Find where the given text appears and provide that cell's center as (x, y) coordinate. 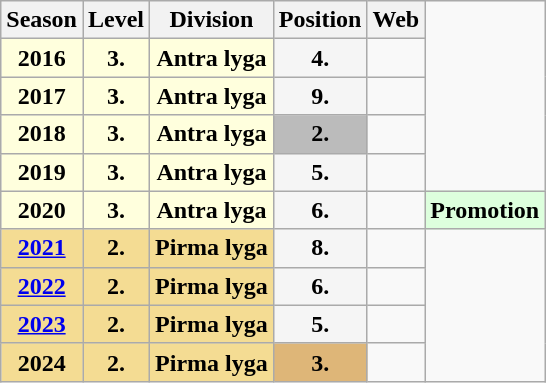
2022 (42, 286)
2018 (42, 134)
Season (42, 20)
4. (320, 58)
2023 (42, 324)
2021 (42, 248)
2019 (42, 172)
Promotion (485, 210)
8. (320, 248)
Level (116, 20)
2020 (42, 210)
2024 (42, 362)
2017 (42, 96)
2016 (42, 58)
Position (320, 20)
Web (396, 20)
9. (320, 96)
Division (212, 20)
